Capture the cell that displays the provided text and extract its (X, Y) central coordinate. 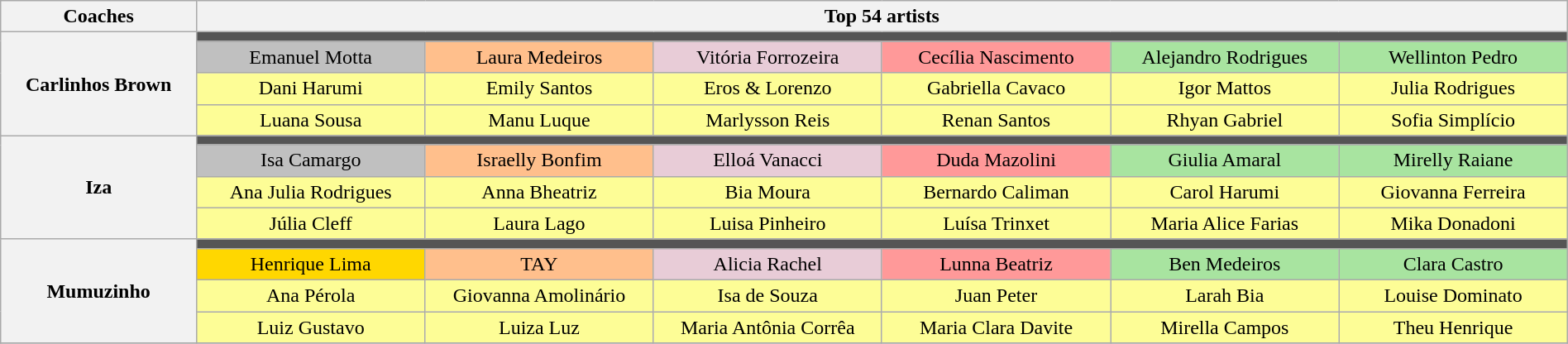
Louise Dominato (1453, 295)
Emanuel Motta (311, 57)
Emily Santos (539, 88)
Luana Sousa (311, 120)
Luisa Pinheiro (767, 223)
Lunna Beatriz (996, 264)
Rhyan Gabriel (1225, 120)
Alejandro Rodrigues (1225, 57)
Maria Alice Farias (1225, 223)
Giovanna Ferreira (1453, 192)
Sofia Simplício (1453, 120)
Mika Donadoni (1453, 223)
Israelly Bonfim (539, 160)
Ana Julia Rodrigues (311, 192)
Iza (99, 187)
Júlia Cleff (311, 223)
Giulia Amaral (1225, 160)
Maria Antônia Corrêa (767, 327)
Top 54 artists (882, 17)
Mirella Campos (1225, 327)
Vitória Forrozeira (767, 57)
Julia Rodrigues (1453, 88)
Giovanna Amolinário (539, 295)
Wellinton Pedro (1453, 57)
Renan Santos (996, 120)
Mumuzinho (99, 291)
Alicia Rachel (767, 264)
Isa de Souza (767, 295)
Laura Medeiros (539, 57)
Juan Peter (996, 295)
Clara Castro (1453, 264)
Henrique Lima (311, 264)
Elloá Vanacci (767, 160)
Isa Camargo (311, 160)
Eros & Lorenzo (767, 88)
Ben Medeiros (1225, 264)
Larah Bia (1225, 295)
Theu Henrique (1453, 327)
Luísa Trinxet (996, 223)
Duda Mazolini (996, 160)
Igor Mattos (1225, 88)
Manu Luque (539, 120)
Marlysson Reis (767, 120)
Bernardo Caliman (996, 192)
Cecília Nascimento (996, 57)
Laura Lago (539, 223)
Carlinhos Brown (99, 84)
Coaches (99, 17)
TAY (539, 264)
Mirelly Raiane (1453, 160)
Anna Bheatriz (539, 192)
Luiza Luz (539, 327)
Maria Clara Davite (996, 327)
Bia Moura (767, 192)
Ana Pérola (311, 295)
Gabriella Cavaco (996, 88)
Luiz Gustavo (311, 327)
Carol Harumi (1225, 192)
Dani Harumi (311, 88)
